Return the (X, Y) coordinate for the center point of the cell that contains the specified text.  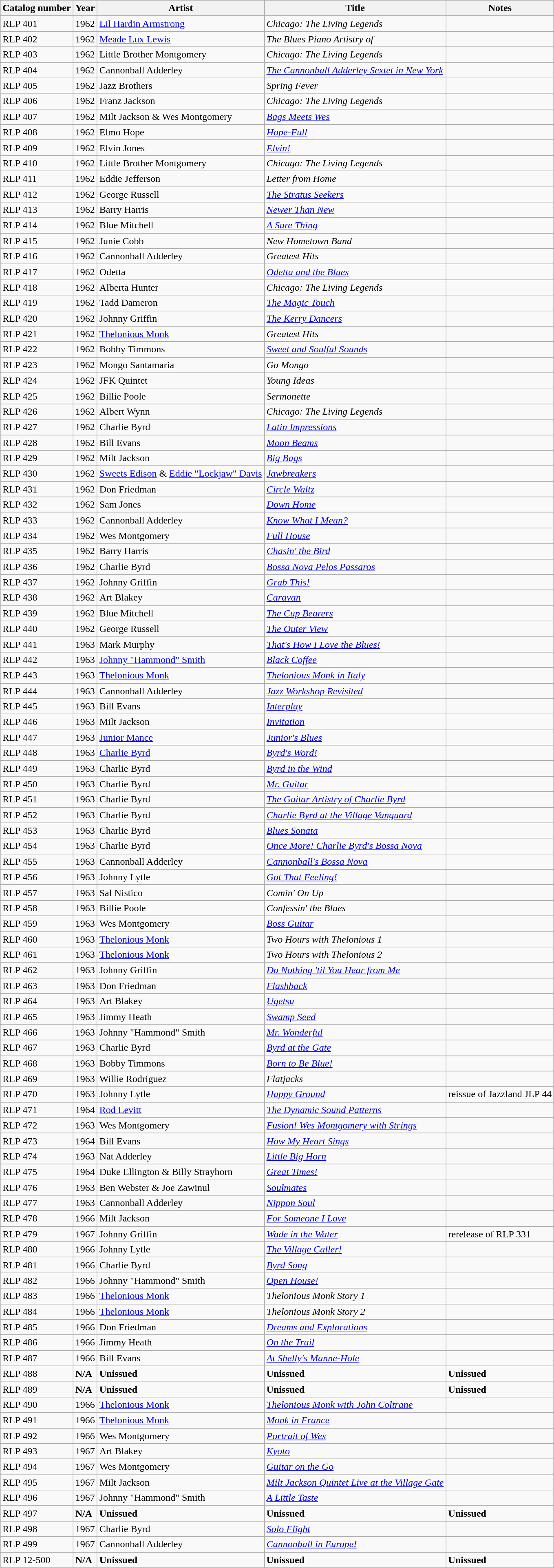
RLP 430 (37, 474)
RLP 473 (37, 1141)
Two Hours with Thelonious 1 (355, 939)
Black Coffee (355, 660)
RLP 493 (37, 1451)
Odetta (181, 272)
Go Mongo (355, 365)
RLP 458 (37, 908)
Flatjacks (355, 1079)
Know What I Mean? (355, 520)
Lil Hardin Armstrong (181, 24)
Sweets Edison & Eddie "Lockjaw" Davis (181, 474)
RLP 481 (37, 1265)
Willie Rodriguez (181, 1079)
The Outer View (355, 629)
RLP 431 (37, 489)
RLP 406 (37, 101)
Byrd at the Gate (355, 1048)
RLP 499 (37, 1544)
RLP 402 (37, 39)
RLP 474 (37, 1156)
RLP 479 (37, 1234)
Moon Beams (355, 442)
Mongo Santamaria (181, 365)
RLP 459 (37, 923)
RLP 454 (37, 846)
RLP 478 (37, 1219)
RLP 460 (37, 939)
RLP 425 (37, 396)
RLP 409 (37, 148)
Jawbreakers (355, 474)
RLP 483 (37, 1296)
Chasin' the Bird (355, 551)
Sermonette (355, 396)
Comin' On Up (355, 892)
For Someone I Love (355, 1219)
Nat Adderley (181, 1156)
Letter from Home (355, 179)
RLP 445 (37, 707)
RLP 466 (37, 1032)
RLP 452 (37, 815)
Ben Webster & Joe Zawinul (181, 1188)
RLP 413 (37, 210)
Flashback (355, 986)
RLP 461 (37, 955)
RLP 437 (37, 582)
RLP 418 (37, 287)
Swamp Seed (355, 1017)
Byrd Song (355, 1265)
RLP 424 (37, 380)
RLP 448 (37, 753)
RLP 432 (37, 505)
Guitar on the Go (355, 1467)
RLP 438 (37, 598)
RLP 485 (37, 1327)
Ugetsu (355, 1001)
RLP 498 (37, 1529)
RLP 482 (37, 1281)
RLP 468 (37, 1063)
Milt Jackson & Wes Montgomery (181, 117)
RLP 463 (37, 986)
RLP 476 (37, 1188)
RLP 457 (37, 892)
Year (85, 8)
RLP 449 (37, 769)
Thelonious Monk in Italy (355, 675)
Title (355, 8)
Artist (181, 8)
Interplay (355, 707)
RLP 408 (37, 132)
RLP 450 (37, 784)
JFK Quintet (181, 380)
RLP 401 (37, 24)
RLP 446 (37, 722)
RLP 497 (37, 1513)
The Blues Piano Artistry of (355, 39)
Elvin Jones (181, 148)
RLP 434 (37, 536)
Notes (500, 8)
RLP 495 (37, 1482)
Sal Nistico (181, 892)
RLP 407 (37, 117)
The Cup Bearers (355, 613)
RLP 486 (37, 1343)
Alberta Hunter (181, 287)
RLP 405 (37, 86)
RLP 484 (37, 1312)
New Hometown Band (355, 241)
Elvin! (355, 148)
RLP 465 (37, 1017)
On the Trail (355, 1343)
Little Big Horn (355, 1156)
Junior's Blues (355, 738)
RLP 442 (37, 660)
RLP 492 (37, 1435)
The Dynamic Sound Patterns (355, 1110)
RLP 472 (37, 1125)
Sam Jones (181, 505)
RLP 496 (37, 1498)
RLP 416 (37, 256)
RLP 404 (37, 70)
Eddie Jefferson (181, 179)
The Village Caller! (355, 1250)
RLP 456 (37, 877)
The Kerry Dancers (355, 318)
Blues Sonata (355, 830)
Circle Waltz (355, 489)
A Sure Thing (355, 225)
RLP 419 (37, 303)
RLP 451 (37, 799)
RLP 453 (37, 830)
RLP 429 (37, 458)
Born to Be Blue! (355, 1063)
Big Bags (355, 458)
RLP 403 (37, 55)
RLP 490 (37, 1405)
A Little Taste (355, 1498)
Wade in the Water (355, 1234)
RLP 494 (37, 1467)
Jazz Workshop Revisited (355, 691)
Thelonious Monk Story 2 (355, 1312)
Happy Ground (355, 1094)
Bags Meets Wes (355, 117)
The Cannonball Adderley Sextet in New York (355, 70)
RLP 440 (37, 629)
Young Ideas (355, 380)
Spring Fever (355, 86)
RLP 467 (37, 1048)
Catalog number (37, 8)
Charlie Byrd at the Village Vanguard (355, 815)
Full House (355, 536)
RLP 427 (37, 427)
Junie Cobb (181, 241)
RLP 426 (37, 411)
RLP 464 (37, 1001)
Newer Than New (355, 210)
RLP 411 (37, 179)
Thelonious Monk Story 1 (355, 1296)
RLP 414 (37, 225)
Great Times! (355, 1172)
Down Home (355, 505)
At Shelly's Manne-Hole (355, 1358)
Kyoto (355, 1451)
Two Hours with Thelonious 2 (355, 955)
RLP 487 (37, 1358)
Cannonball's Bossa Nova (355, 861)
Mr. Wonderful (355, 1032)
RLP 423 (37, 365)
The Guitar Artistry of Charlie Byrd (355, 799)
RLP 447 (37, 738)
How My Heart Sings (355, 1141)
Got That Feeling! (355, 877)
RLP 435 (37, 551)
RLP 439 (37, 613)
RLP 433 (37, 520)
Fusion! Wes Montgomery with Strings (355, 1125)
Cannonball in Europe! (355, 1544)
RLP 469 (37, 1079)
The Magic Touch (355, 303)
Open House! (355, 1281)
Hope-Full (355, 132)
Albert Wynn (181, 411)
Nippon Soul (355, 1203)
Solo Flight (355, 1529)
Byrd in the Wind (355, 769)
Confessin' the Blues (355, 908)
RLP 480 (37, 1250)
reissue of Jazzland JLP 44 (500, 1094)
Mark Murphy (181, 644)
RLP 462 (37, 970)
RLP 444 (37, 691)
Invitation (355, 722)
Soulmates (355, 1188)
Dreams and Explorations (355, 1327)
The Stratus Seekers (355, 194)
RLP 12-500 (37, 1560)
RLP 475 (37, 1172)
RLP 489 (37, 1389)
RLP 428 (37, 442)
Grab This! (355, 582)
Bossa Nova Pelos Passaros (355, 567)
RLP 471 (37, 1110)
Sweet and Soulful Sounds (355, 349)
Odetta and the Blues (355, 272)
Milt Jackson Quintet Live at the Village Gate (355, 1482)
RLP 410 (37, 163)
Once More! Charlie Byrd's Bossa Nova (355, 846)
RLP 443 (37, 675)
Caravan (355, 598)
Latin Impressions (355, 427)
RLP 422 (37, 349)
RLP 477 (37, 1203)
RLP 491 (37, 1420)
RLP 415 (37, 241)
Monk in France (355, 1420)
Duke Ellington & Billy Strayhorn (181, 1172)
Mr. Guitar (355, 784)
Boss Guitar (355, 923)
Do Nothing 'til You Hear from Me (355, 970)
RLP 417 (37, 272)
RLP 412 (37, 194)
RLP 470 (37, 1094)
RLP 455 (37, 861)
RLP 436 (37, 567)
RLP 441 (37, 644)
Junior Mance (181, 738)
Jazz Brothers (181, 86)
Thelonious Monk with John Coltrane (355, 1405)
RLP 420 (37, 318)
That's How I Love the Blues! (355, 644)
Byrd's Word! (355, 753)
rerelease of RLP 331 (500, 1234)
Rod Levitt (181, 1110)
RLP 488 (37, 1374)
Franz Jackson (181, 101)
Meade Lux Lewis (181, 39)
Portrait of Wes (355, 1435)
RLP 421 (37, 334)
Elmo Hope (181, 132)
Tadd Dameron (181, 303)
